Determine the [x, y] coordinate at the center of the cell enclosing the given text.  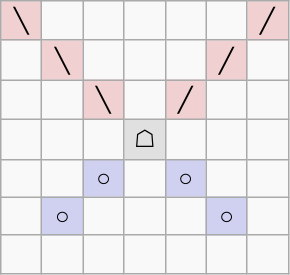
☖ [144, 139]
